Extract the (X, Y) coordinate from the center of the cell holding the provided text.  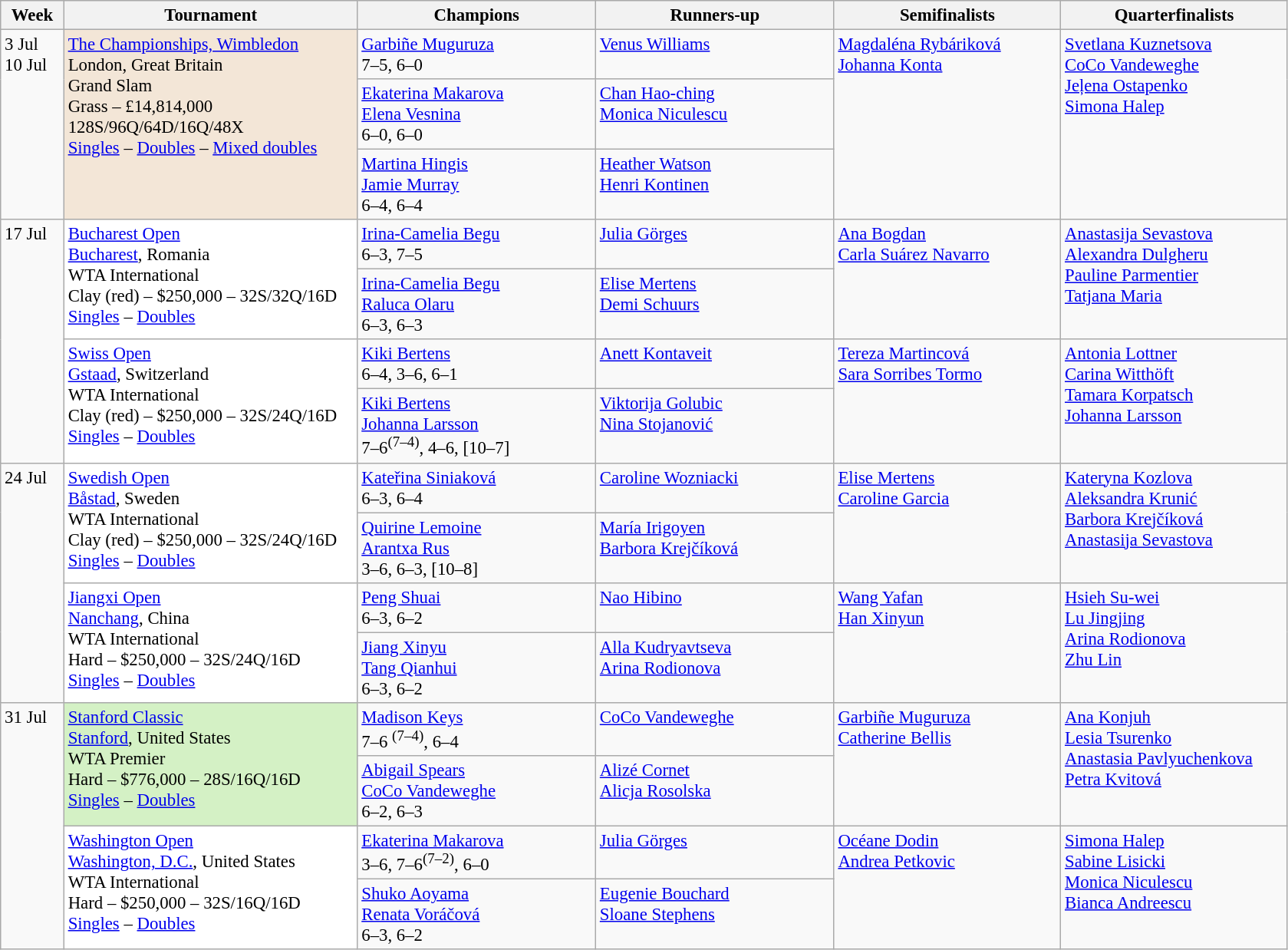
31 Jul (32, 826)
Caroline Wozniacki (715, 488)
Stanford Classic Stanford, United StatesWTA PremierHard – $776,000 – 28S/16Q/16DSingles – Doubles (210, 764)
Champions (477, 15)
Kiki Bertens Johanna Larsson 7–6(7–4), 4–6, [10–7] (477, 426)
Garbiñe Muguruza 7–5, 6–0 (477, 55)
Runners-up (715, 15)
Alla Kudryavtseva Arina Rodionova (715, 668)
Irina-Camelia Begu 6–3, 7–5 (477, 244)
Nao Hibino (715, 608)
Viktorija Golubic Nina Stojanović (715, 426)
Madison Keys 7–6 (7–4), 6–4 (477, 729)
Venus Williams (715, 55)
Kateryna Kozlova Aleksandra Krunić Barbora Krejčíková Anastasija Sevastova (1174, 523)
Tereza Martincová Sara Sorribes Tormo (947, 401)
Simona Halep Sabine Lisicki Monica Niculescu Bianca Andreescu (1174, 887)
Shuko Aoyama Renata Voráčová6–3, 6–2 (477, 915)
17 Jul (32, 341)
Week (32, 15)
Garbiñe Muguruza Catherine Bellis (947, 764)
Ekaterina Makarova Elena Vesnina 6–0, 6–0 (477, 114)
María Irigoyen Barbora Krejčíková (715, 548)
Ana Bogdan Carla Suárez Navarro (947, 279)
Kiki Bertens 6–4, 3–6, 6–1 (477, 364)
Jiang Xinyu Tang Qianhui 6–3, 6–2 (477, 668)
Wang Yafan Han Xinyun (947, 642)
Ana Konjuh Lesia Tsurenko Anastasia Pavlyuchenkova Petra Kvitová (1174, 764)
Swiss Open Gstaad, SwitzerlandWTA InternationalClay (red) – $250,000 – 32S/24Q/16DSingles – Doubles (210, 401)
3 Jul 10 Jul (32, 125)
Océane Dodin Andrea Petkovic (947, 887)
Washington Open Washington, D.C., United StatesWTA InternationalHard – $250,000 – 32S/16Q/16DSingles – Doubles (210, 887)
Magdaléna Rybáriková Johanna Konta (947, 125)
Quarterfinalists (1174, 15)
Abigail Spears CoCo Vandeweghe 6–2, 6–3 (477, 791)
Hsieh Su-wei Lu Jingjing Arina Rodionova Zhu Lin (1174, 642)
CoCo Vandeweghe (715, 729)
Antonia Lottner Carina Witthöft Tamara Korpatsch Johanna Larsson (1174, 401)
Heather Watson Henri Kontinen (715, 185)
Anett Kontaveit (715, 364)
Chan Hao-ching Monica Niculescu (715, 114)
Elise Mertens Caroline Garcia (947, 523)
Anastasija Sevastova Alexandra Dulgheru Pauline Parmentier Tatjana Maria (1174, 279)
Bucharest Open Bucharest, RomaniaWTA InternationalClay (red) – $250,000 – 32S/32Q/16DSingles – Doubles (210, 279)
Semifinalists (947, 15)
24 Jul (32, 582)
Jiangxi Open Nanchang, ChinaWTA InternationalHard – $250,000 – 32S/24Q/16DSingles – Doubles (210, 642)
Peng Shuai 6–3, 6–2 (477, 608)
Martina Hingis Jamie Murray 6–4, 6–4 (477, 185)
Irina-Camelia Begu Raluca Olaru 6–3, 6–3 (477, 305)
Quirine Lemoine Arantxa Rus 3–6, 6–3, [10–8] (477, 548)
Svetlana Kuznetsova CoCo Vandeweghe Jeļena Ostapenko Simona Halep (1174, 125)
Kateřina Siniaková 6–3, 6–4 (477, 488)
Swedish Open Båstad, SwedenWTA InternationalClay (red) – $250,000 – 32S/24Q/16DSingles – Doubles (210, 523)
Alizé Cornet Alicja Rosolska (715, 791)
The Championships, Wimbledon London, Great BritainGrand SlamGrass – £14,814,000128S/96Q/64D/16Q/48XSingles – Doubles – Mixed doubles (210, 125)
Tournament (210, 15)
Eugenie Bouchard Sloane Stephens (715, 915)
Elise Mertens Demi Schuurs (715, 305)
Ekaterina Makarova 3–6, 7–6(7–2), 6–0 (477, 852)
